Return the (x, y) coordinate for the center point of the cell that contains the specified text.  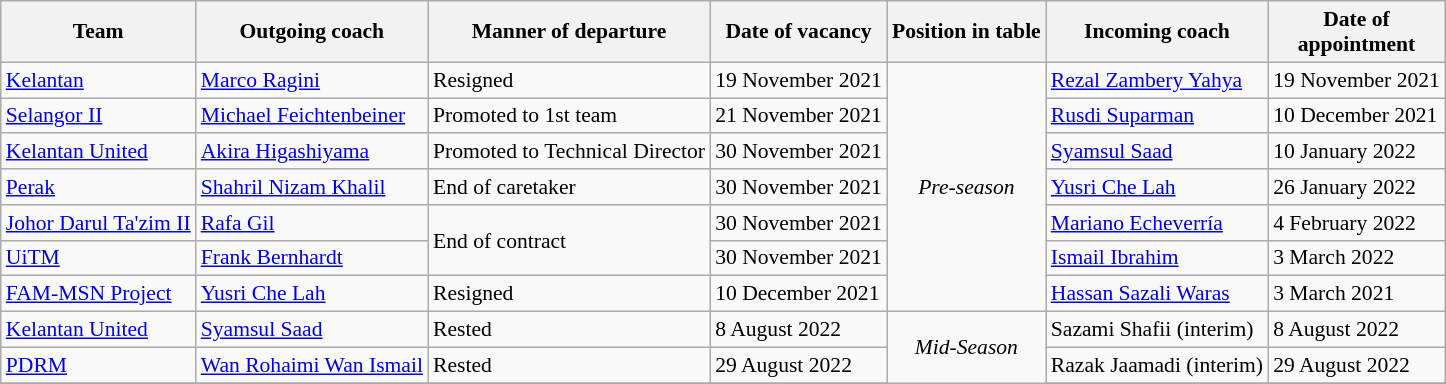
Rusdi Suparman (1157, 116)
Rezal Zambery Yahya (1157, 80)
Johor Darul Ta'zim II (98, 223)
Hassan Sazali Waras (1157, 294)
Position in table (966, 32)
Wan Rohaimi Wan Ismail (312, 365)
Promoted to 1st team (569, 116)
Mid-Season (966, 348)
21 November 2021 (798, 116)
10 January 2022 (1356, 152)
4 February 2022 (1356, 223)
Akira Higashiyama (312, 152)
Mariano Echeverría (1157, 223)
Marco Ragini (312, 80)
End of caretaker (569, 187)
Outgoing coach (312, 32)
Manner of departure (569, 32)
Michael Feichtenbeiner (312, 116)
Date of vacancy (798, 32)
Perak (98, 187)
Rafa Gil (312, 223)
PDRM (98, 365)
FAM-MSN Project (98, 294)
Kelantan (98, 80)
End of contract (569, 240)
Promoted to Technical Director (569, 152)
Pre-season (966, 186)
Team (98, 32)
Shahril Nizam Khalil (312, 187)
Frank Bernhardt (312, 258)
Razak Jaamadi (interim) (1157, 365)
3 March 2021 (1356, 294)
Ismail Ibrahim (1157, 258)
Sazami Shafii (interim) (1157, 330)
UiTM (98, 258)
26 January 2022 (1356, 187)
Date ofappointment (1356, 32)
Selangor II (98, 116)
Incoming coach (1157, 32)
3 March 2022 (1356, 258)
